Find where the given text appears and provide that cell's center as [x, y] coordinate. 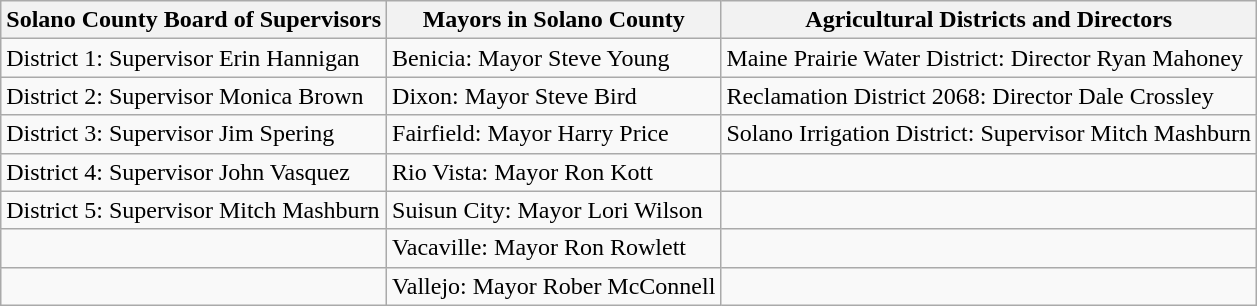
Suisun City: Mayor Lori Wilson [554, 210]
Agricultural Districts and Directors [989, 20]
District 5: Supervisor Mitch Mashburn [194, 210]
Benicia: Mayor Steve Young [554, 58]
Solano Irrigation District: Supervisor Mitch Mashburn [989, 134]
District 2: Supervisor Monica Brown [194, 96]
Solano County Board of Supervisors [194, 20]
Maine Prairie Water District: Director Ryan Mahoney [989, 58]
Vacaville: Mayor Ron Rowlett [554, 248]
District 1: Supervisor Erin Hannigan [194, 58]
Rio Vista: Mayor Ron Kott [554, 172]
Vallejo: Mayor Rober McConnell [554, 286]
Dixon: Mayor Steve Bird [554, 96]
Mayors in Solano County [554, 20]
Fairfield: Mayor Harry Price [554, 134]
District 3: Supervisor Jim Spering [194, 134]
Reclamation District 2068: Director Dale Crossley [989, 96]
District 4: Supervisor John Vasquez [194, 172]
